Find where the given text appears and provide that cell's center as [X, Y] coordinate. 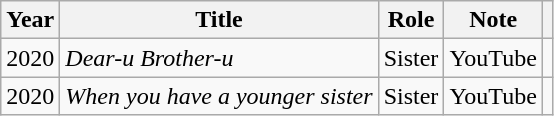
Title [219, 20]
When you have a younger sister [219, 96]
Dear-u Brother-u [219, 58]
Note [493, 20]
Year [30, 20]
Role [411, 20]
